Identify which cell holds the provided text, then report its [x, y] central coordinate. 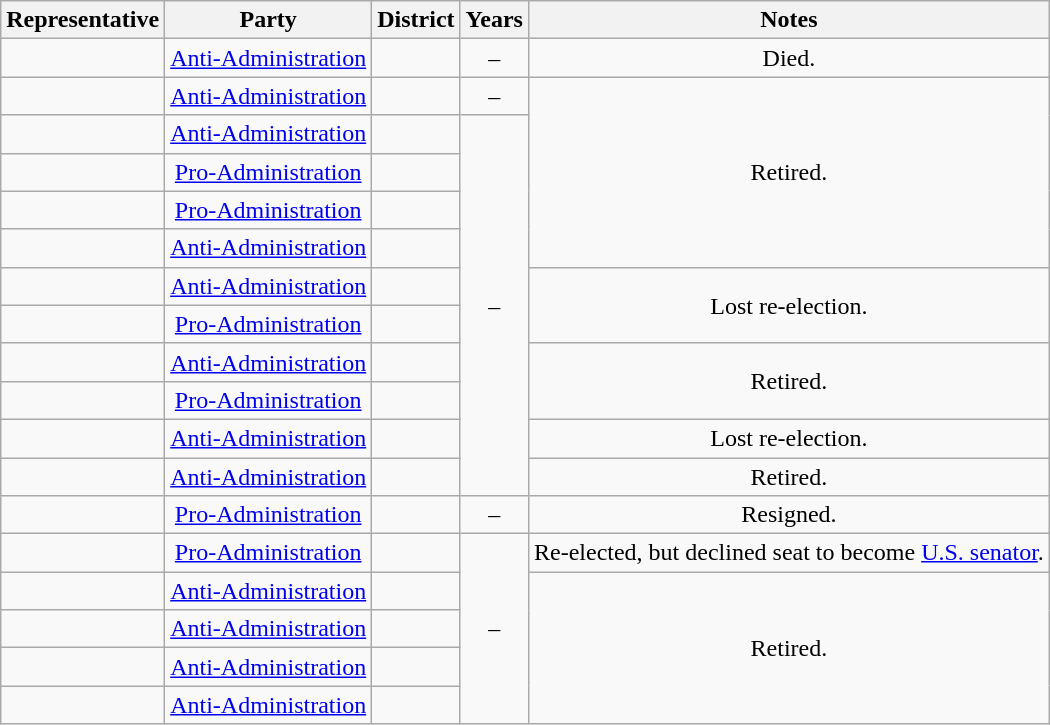
Resigned. [788, 515]
District [416, 20]
Re-elected, but declined seat to become U.S. senator. [788, 553]
Party [268, 20]
Years [494, 20]
Representative [83, 20]
Notes [788, 20]
Died. [788, 58]
